Find where the given text appears and provide that cell's center as [x, y] coordinate. 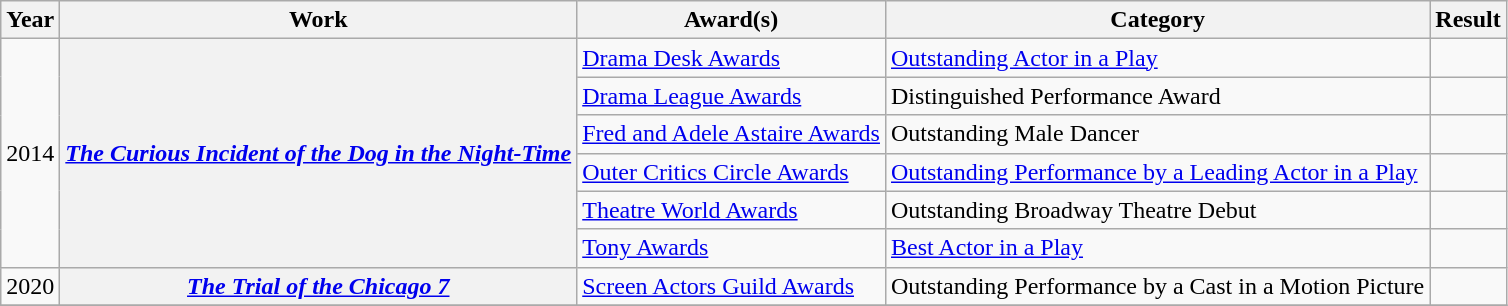
Fred and Adele Astaire Awards [732, 134]
Outstanding Male Dancer [1157, 134]
Year [30, 20]
Screen Actors Guild Awards [732, 286]
Award(s) [732, 20]
Outstanding Actor in a Play [1157, 58]
2014 [30, 153]
Result [1468, 20]
2020 [30, 286]
Tony Awards [732, 248]
Outstanding Performance by a Leading Actor in a Play [1157, 172]
Drama League Awards [732, 96]
The Curious Incident of the Dog in the Night-Time [318, 153]
Theatre World Awards [732, 210]
Outer Critics Circle Awards [732, 172]
Best Actor in a Play [1157, 248]
Outstanding Broadway Theatre Debut [1157, 210]
Category [1157, 20]
Drama Desk Awards [732, 58]
Distinguished Performance Award [1157, 96]
The Trial of the Chicago 7 [318, 286]
Outstanding Performance by a Cast in a Motion Picture [1157, 286]
Work [318, 20]
